Return the [x, y] coordinate for the center point of the cell that contains the specified text.  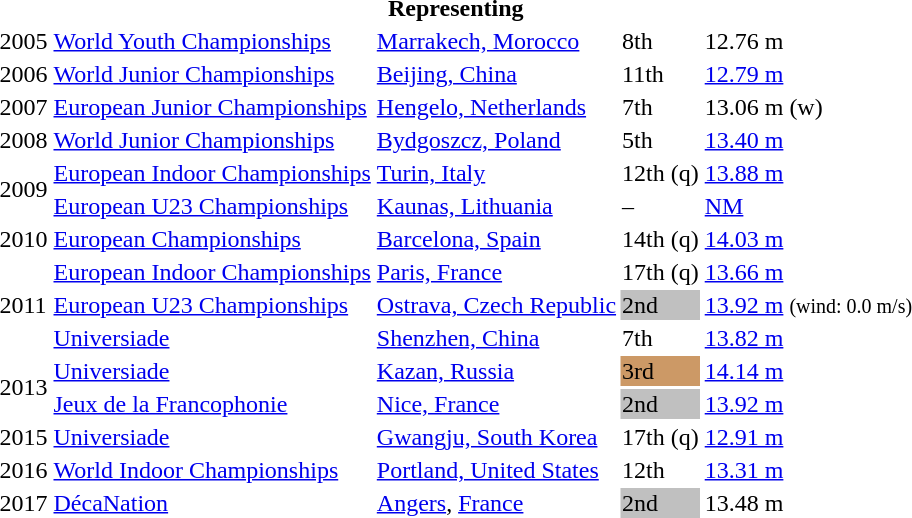
Marrakech, Morocco [496, 41]
European Championships [212, 239]
Paris, France [496, 272]
Angers, France [496, 503]
World Youth Championships [212, 41]
Gwangju, South Korea [496, 437]
5th [661, 140]
Hengelo, Netherlands [496, 107]
Kaunas, Lithuania [496, 206]
European Junior Championships [212, 107]
Kazan, Russia [496, 371]
Bydgoszcz, Poland [496, 140]
Turin, Italy [496, 173]
– [661, 206]
Shenzhen, China [496, 338]
Beijing, China [496, 74]
Nice, France [496, 404]
12th [661, 470]
World Indoor Championships [212, 470]
DécaNation [212, 503]
Jeux de la Francophonie [212, 404]
Portland, United States [496, 470]
Ostrava, Czech Republic [496, 305]
8th [661, 41]
12th (q) [661, 173]
14th (q) [661, 239]
Barcelona, Spain [496, 239]
3rd [661, 371]
11th [661, 74]
